Return the (X, Y) coordinate for the center point of the cell that contains the specified text.  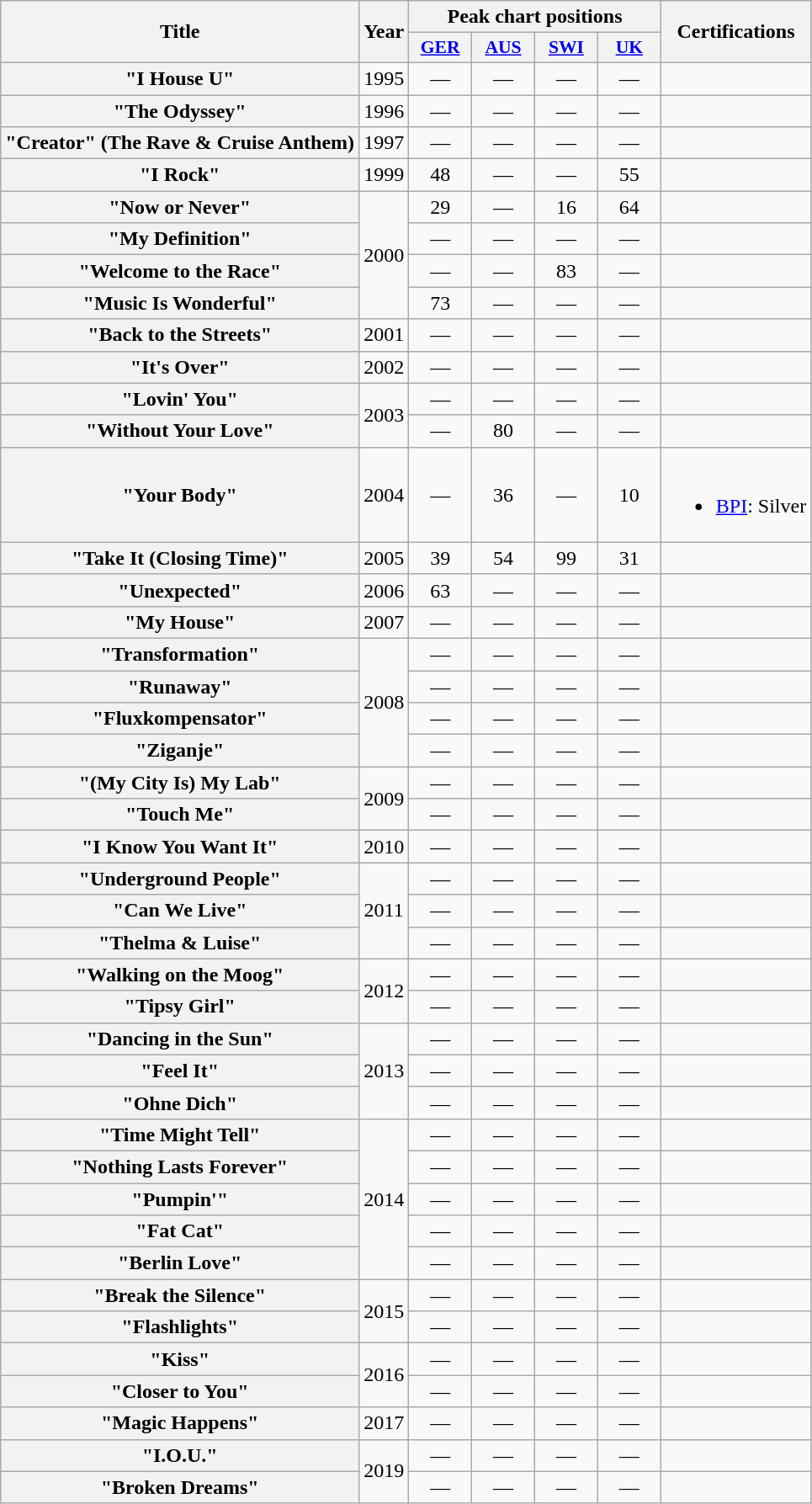
"It's Over" (180, 367)
80 (503, 431)
"Kiss" (180, 1359)
"Back to the Streets" (180, 335)
63 (441, 590)
Title (180, 32)
10 (629, 495)
AUS (503, 48)
"Welcome to the Race" (180, 271)
54 (503, 558)
"Walking on the Moog" (180, 975)
"My House" (180, 622)
39 (441, 558)
55 (629, 175)
"My Definition" (180, 239)
2011 (384, 911)
2010 (384, 847)
48 (441, 175)
99 (565, 558)
"Ohne Dich" (180, 1103)
2015 (384, 1311)
29 (441, 207)
2002 (384, 367)
UK (629, 48)
"Now or Never" (180, 207)
"Closer to You" (180, 1391)
SWI (565, 48)
16 (565, 207)
"Break the Silence" (180, 1295)
"Your Body" (180, 495)
"Feel It" (180, 1071)
"Underground People" (180, 879)
1999 (384, 175)
2016 (384, 1375)
"Fluxkompensator" (180, 719)
"Dancing in the Sun" (180, 1039)
2009 (384, 799)
2017 (384, 1423)
"Broken Dreams" (180, 1487)
83 (565, 271)
2001 (384, 335)
1996 (384, 110)
"Can We Live" (180, 911)
"Pumpin'" (180, 1199)
2006 (384, 590)
Year (384, 32)
"Berlin Love" (180, 1263)
"Ziganje" (180, 751)
GER (441, 48)
"I House U" (180, 78)
2012 (384, 991)
"Fat Cat" (180, 1231)
73 (441, 303)
"I.O.U." (180, 1455)
"Time Might Tell" (180, 1135)
BPI: Silver (735, 495)
"Runaway" (180, 686)
2019 (384, 1471)
1995 (384, 78)
"Magic Happens" (180, 1423)
2007 (384, 622)
"Music Is Wonderful" (180, 303)
"Tipsy Girl" (180, 1007)
"Flashlights" (180, 1327)
Peak chart positions (535, 17)
"The Odyssey" (180, 110)
"Without Your Love" (180, 431)
2005 (384, 558)
2014 (384, 1198)
2013 (384, 1071)
"Touch Me" (180, 815)
"Lovin' You" (180, 399)
"Take It (Closing Time)" (180, 558)
"I Know You Want It" (180, 847)
"Transformation" (180, 654)
"I Rock" (180, 175)
"Nothing Lasts Forever" (180, 1167)
64 (629, 207)
2000 (384, 255)
"Creator" (The Rave & Cruise Anthem) (180, 143)
"(My City Is) My Lab" (180, 783)
"Unexpected" (180, 590)
36 (503, 495)
1997 (384, 143)
2008 (384, 702)
2004 (384, 495)
31 (629, 558)
2003 (384, 415)
Certifications (735, 32)
"Thelma & Luise" (180, 943)
